Scan for the cell matching the given text and deliver its [X, Y] coordinate at center. 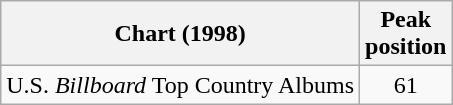
Peakposition [406, 34]
61 [406, 85]
U.S. Billboard Top Country Albums [180, 85]
Chart (1998) [180, 34]
